Provide the (X, Y) coordinate of the cell's center where the given text is located.  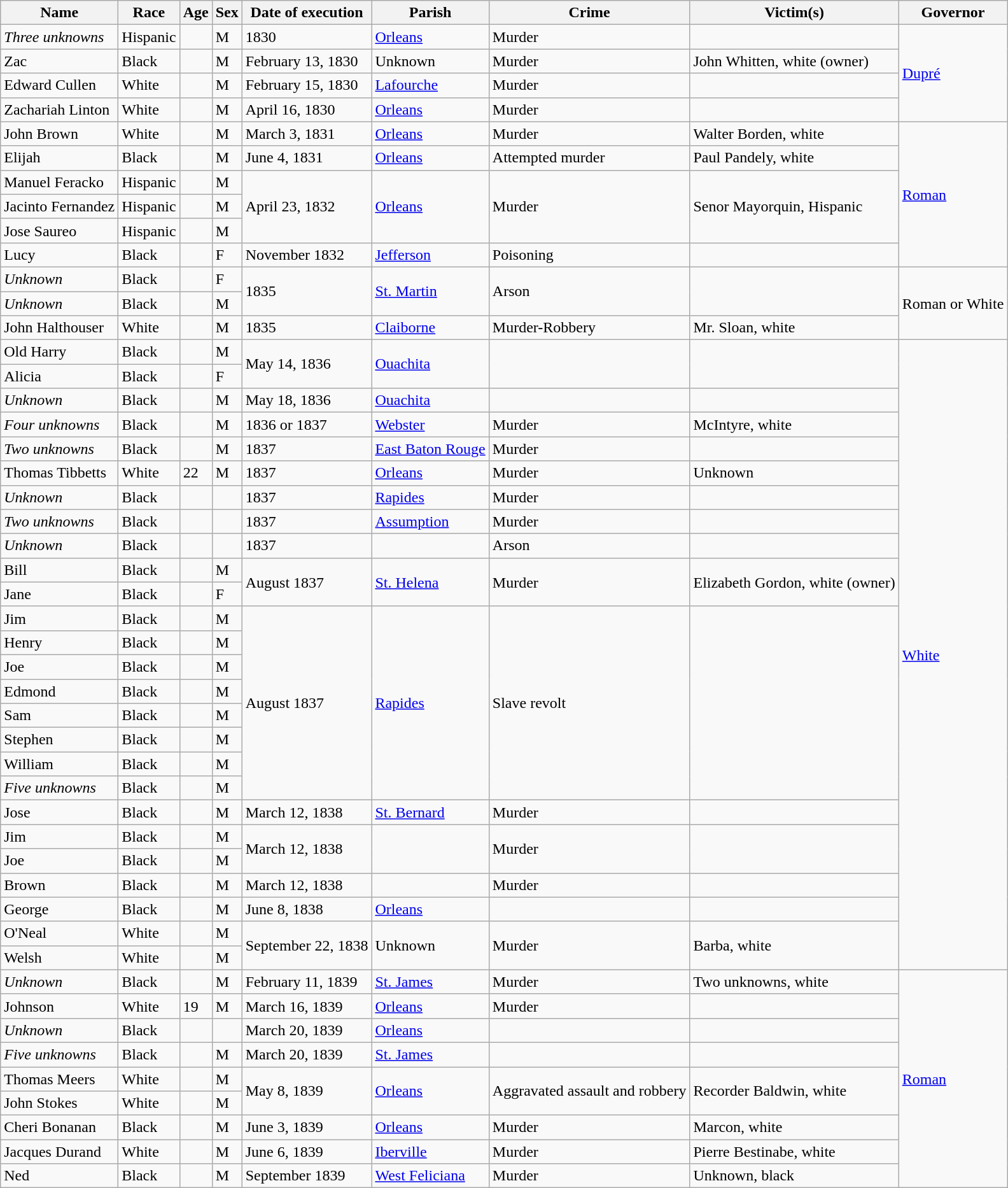
Thomas Meers (60, 1079)
June 4, 1831 (307, 158)
Jane (60, 594)
Cheri Bonanan (60, 1128)
Iberville (430, 1152)
Webster (430, 425)
Thomas Tibbetts (60, 473)
Murder-Robbery (589, 328)
Zac (60, 61)
Pierre Bestinabe, white (794, 1152)
Attempted murder (589, 158)
Two unknowns, white (794, 982)
March 3, 1831 (307, 134)
Edward Cullen (60, 85)
April 16, 1830 (307, 110)
March 16, 1839 (307, 1006)
September 1839 (307, 1176)
Slave revolt (589, 703)
Governor (953, 13)
Sam (60, 716)
Parish (430, 13)
Three unknowns (60, 37)
Welsh (60, 958)
November 1832 (307, 255)
McIntyre, white (794, 425)
1836 or 1837 (307, 425)
Walter Borden, white (794, 134)
Jefferson (430, 255)
June 8, 1838 (307, 909)
St. Bernard (430, 812)
Assumption (430, 521)
February 15, 1830 (307, 85)
Date of execution (307, 13)
Barba, white (794, 945)
Lafourche (430, 85)
John Brown (60, 134)
Dupré (953, 73)
Race (149, 13)
Aggravated assault and robbery (589, 1091)
Claiborne (430, 328)
1830 (307, 37)
May 18, 1836 (307, 400)
Roman or White (953, 303)
Age (196, 13)
Bill (60, 570)
Four unknowns (60, 425)
February 13, 1830 (307, 61)
William (60, 764)
Ned (60, 1176)
Henry (60, 642)
February 11, 1839 (307, 982)
Zachariah Linton (60, 110)
Jose Saureo (60, 230)
May 14, 1836 (307, 364)
Name (60, 13)
Marcon, white (794, 1128)
Alicia (60, 376)
John Whitten, white (owner) (794, 61)
Poisoning (589, 255)
Sex (227, 13)
West Feliciana (430, 1176)
Victim(s) (794, 13)
East Baton Rouge (430, 449)
Jacques Durand (60, 1152)
Recorder Baldwin, white (794, 1091)
Senor Mayorquin, Hispanic (794, 206)
Paul Pandely, white (794, 158)
St. Helena (430, 582)
Crime (589, 13)
Manuel Feracko (60, 182)
Mr. Sloan, white (794, 328)
Jose (60, 812)
June 3, 1839 (307, 1128)
Johnson (60, 1006)
Elijah (60, 158)
Stephen (60, 740)
Unknown, black (794, 1176)
May 8, 1839 (307, 1091)
Edmond (60, 691)
Old Harry (60, 352)
22 (196, 473)
John Halthouser (60, 328)
St. Martin (430, 291)
John Stokes (60, 1103)
Brown (60, 885)
19 (196, 1006)
June 6, 1839 (307, 1152)
September 22, 1838 (307, 945)
Elizabeth Gordon, white (owner) (794, 582)
April 23, 1832 (307, 206)
Lucy (60, 255)
George (60, 909)
Jacinto Fernandez (60, 206)
O'Neal (60, 933)
